For the text-containing cell, return its midpoint in [X, Y] coordinate format. 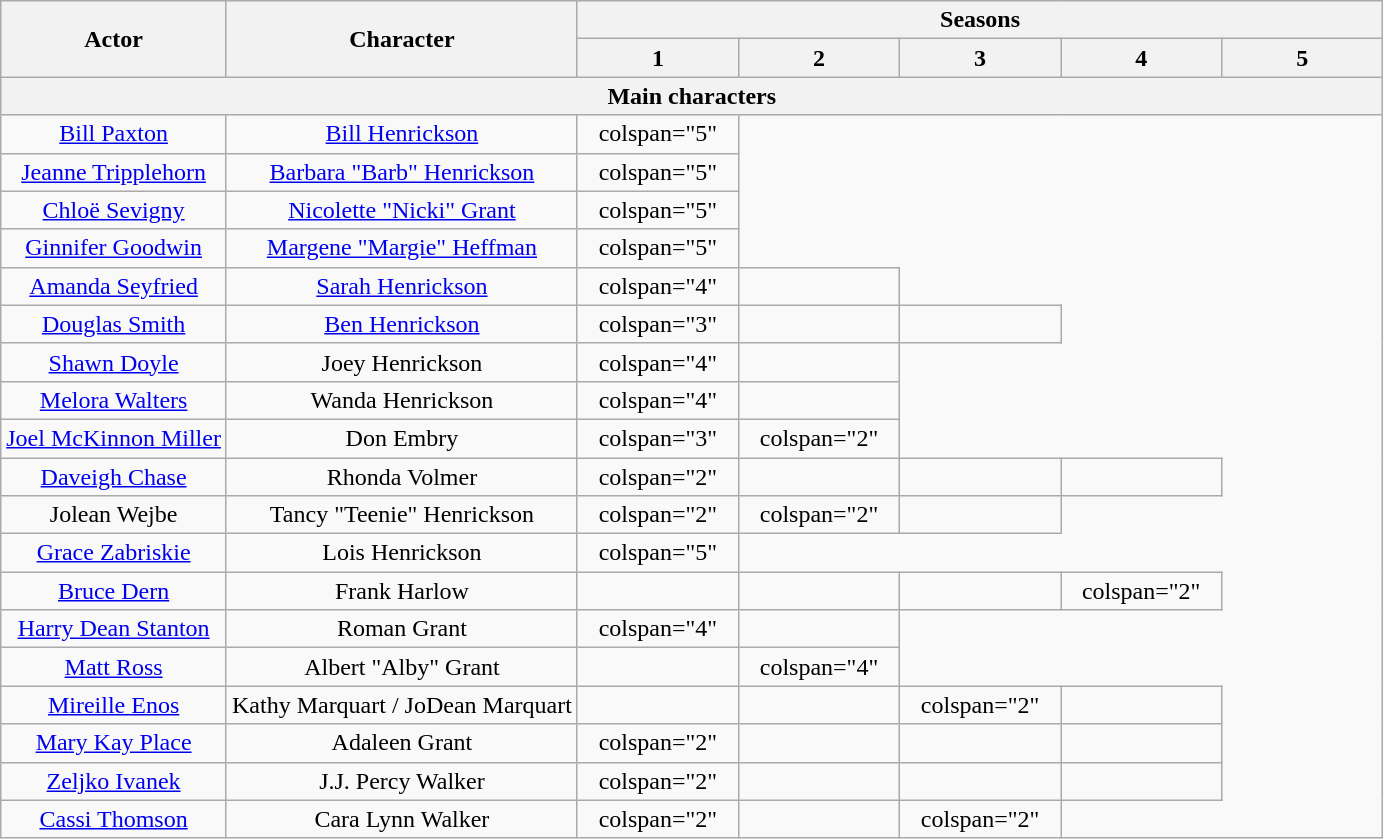
Ginnifer Goodwin [114, 248]
Don Embry [402, 438]
Nicolette "Nicki" Grant [402, 210]
Kathy Marquart / JoDean Marquart [402, 705]
Seasons [980, 20]
Jeanne Tripplehorn [114, 172]
Chloë Sevigny [114, 210]
Rhonda Volmer [402, 477]
Matt Ross [114, 667]
Joey Henrickson [402, 362]
Mireille Enos [114, 705]
Bill Paxton [114, 134]
Bruce Dern [114, 591]
Roman Grant [402, 629]
1 [658, 58]
Harry Dean Stanton [114, 629]
Main characters [692, 96]
Amanda Seyfried [114, 286]
4 [1142, 58]
Sarah Henrickson [402, 286]
Albert "Alby" Grant [402, 667]
5 [1302, 58]
Grace Zabriskie [114, 553]
Mary Kay Place [114, 743]
Ben Henrickson [402, 324]
Douglas Smith [114, 324]
Barbara "Barb" Henrickson [402, 172]
Shawn Doyle [114, 362]
Cassi Thomson [114, 819]
2 [818, 58]
Melora Walters [114, 400]
Wanda Henrickson [402, 400]
Daveigh Chase [114, 477]
Bill Henrickson [402, 134]
Actor [114, 39]
Character [402, 39]
Frank Harlow [402, 591]
Tancy "Teenie" Henrickson [402, 515]
J.J. Percy Walker [402, 781]
Adaleen Grant [402, 743]
Cara Lynn Walker [402, 819]
Joel McKinnon Miller [114, 438]
Margene "Margie" Heffman [402, 248]
Zeljko Ivanek [114, 781]
Lois Henrickson [402, 553]
Jolean Wejbe [114, 515]
3 [980, 58]
